Find where the given text appears and provide that cell's center as (x, y) coordinate. 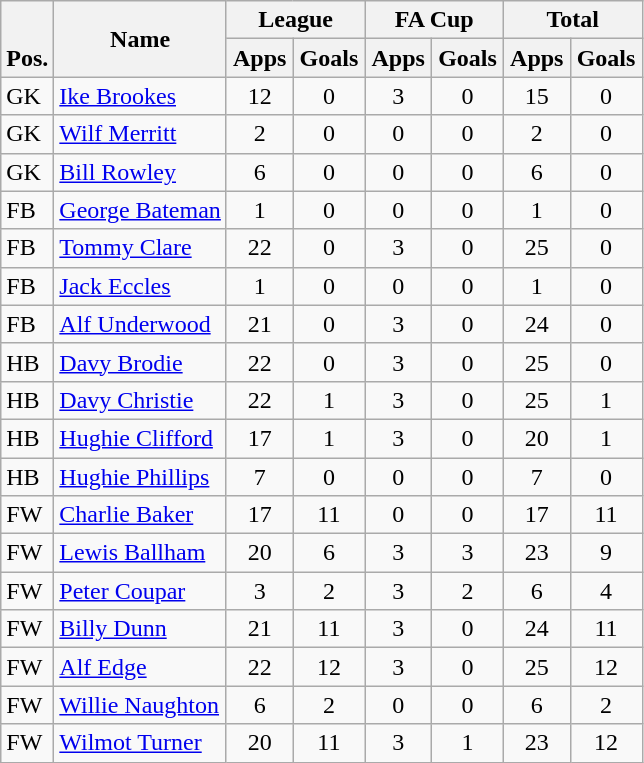
Total (574, 20)
Name (140, 39)
Pos. (28, 39)
George Bateman (140, 210)
Davy Brodie (140, 362)
Billy Dunn (140, 629)
Tommy Clare (140, 248)
15 (538, 96)
4 (606, 591)
FA Cup (434, 20)
Peter Coupar (140, 591)
Hughie Phillips (140, 477)
Jack Eccles (140, 286)
Lewis Ballham (140, 553)
Willie Naughton (140, 705)
Wilf Merritt (140, 134)
Bill Rowley (140, 172)
Alf Underwood (140, 324)
League (296, 20)
9 (606, 553)
Ike Brookes (140, 96)
Charlie Baker (140, 515)
Davy Christie (140, 400)
Hughie Clifford (140, 438)
Alf Edge (140, 667)
Wilmot Turner (140, 743)
